Locate the cell with the specified text and output its [x, y] center coordinate. 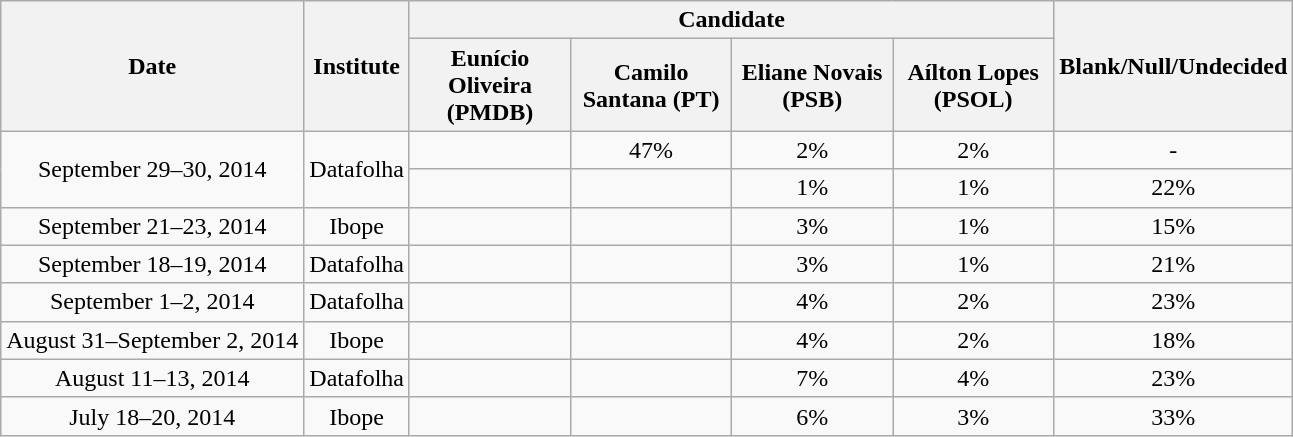
September 29–30, 2014 [152, 169]
33% [1174, 416]
Blank/Null/Undecided [1174, 66]
September 18–19, 2014 [152, 264]
15% [1174, 226]
21% [1174, 264]
Date [152, 66]
Camilo Santana (PT) [652, 85]
Eunício Oliveira (PMDB) [490, 85]
Institute [357, 66]
August 11–13, 2014 [152, 378]
Eliane Novais (PSB) [812, 85]
6% [812, 416]
Candidate [731, 20]
47% [652, 150]
18% [1174, 340]
July 18–20, 2014 [152, 416]
22% [1174, 188]
September 1–2, 2014 [152, 302]
Aílton Lopes (PSOL) [974, 85]
- [1174, 150]
7% [812, 378]
September 21–23, 2014 [152, 226]
August 31–September 2, 2014 [152, 340]
